Capture the cell that displays the provided text and extract its (x, y) central coordinate. 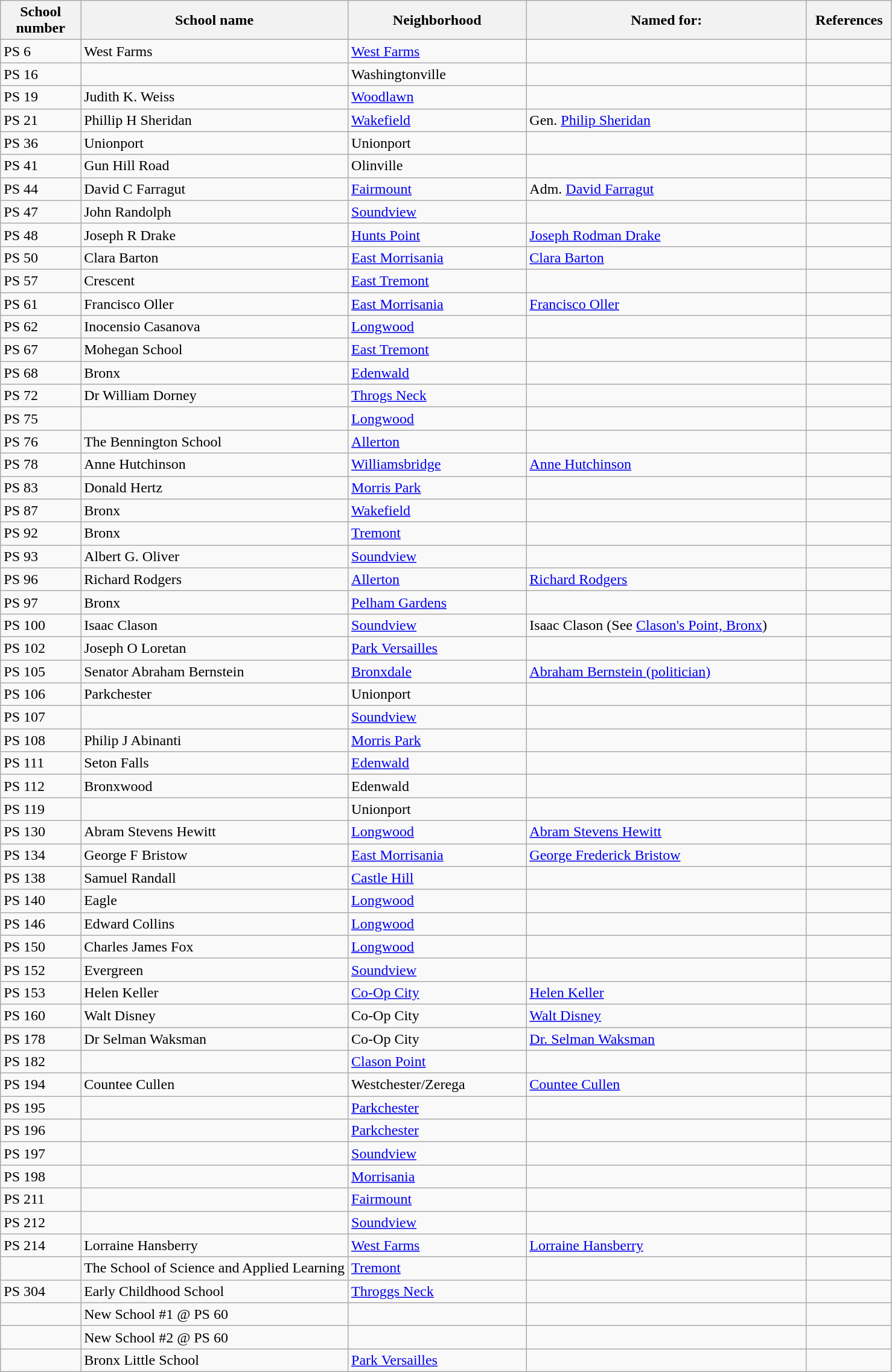
PS 178 (41, 1038)
PS 212 (41, 1222)
Albert G. Oliver (215, 556)
Seton Falls (215, 763)
PS 97 (41, 602)
PS 16 (41, 74)
PS 78 (41, 465)
Bronxdale (437, 672)
Throggs Neck (437, 1291)
PS 150 (41, 947)
PS 119 (41, 809)
PS 196 (41, 1131)
George Frederick Bristow (666, 855)
PS 44 (41, 189)
PS 92 (41, 533)
PS 102 (41, 648)
PS 111 (41, 763)
Judith K. Weiss (215, 97)
New School #2 @ PS 60 (215, 1337)
Olinville (437, 166)
Donald Hertz (215, 488)
PS 67 (41, 350)
Morrisania (437, 1177)
Hunts Point (437, 235)
PS 41 (41, 166)
Named for: (666, 21)
PS 62 (41, 327)
PS 138 (41, 878)
Dr Selman Waksman (215, 1038)
PS 140 (41, 901)
PS 134 (41, 855)
School name (215, 21)
New School #1 @ PS 60 (215, 1314)
PS 106 (41, 694)
Isaac Clason (See Clason's Point, Bronx) (666, 625)
Gun Hill Road (215, 166)
Castle Hill (437, 878)
PS 6 (41, 51)
PS 50 (41, 258)
Bronx Little School (215, 1360)
Senator Abraham Bernstein (215, 672)
PS 304 (41, 1291)
Early Childhood School (215, 1291)
Joseph Rodman Drake (666, 235)
Inocensio Casanova (215, 327)
Williamsbridge (437, 465)
Gen. Philip Sheridan (666, 120)
PS 75 (41, 419)
PS 195 (41, 1108)
PS 146 (41, 924)
PS 83 (41, 488)
Woodlawn (437, 97)
PS 182 (41, 1062)
PS 214 (41, 1245)
PS 96 (41, 579)
George F Bristow (215, 855)
Mohegan School (215, 350)
David C Farragut (215, 189)
Neighborhood (437, 21)
PS 87 (41, 510)
PS 152 (41, 970)
PS 19 (41, 97)
PS 108 (41, 740)
PS 153 (41, 992)
Throgs Neck (437, 396)
Evergreen (215, 970)
Westchester/Zerega (437, 1085)
PS 21 (41, 120)
The Bennington School (215, 442)
PS 68 (41, 373)
PS 105 (41, 672)
PS 36 (41, 143)
Joseph R Drake (215, 235)
Schoolnumber (41, 21)
PS 112 (41, 786)
PS 93 (41, 556)
Samuel Randall (215, 878)
PS 100 (41, 625)
PS 211 (41, 1199)
Crescent (215, 281)
References (849, 21)
Washingtonville (437, 74)
Phillip H Sheridan (215, 120)
PS 197 (41, 1154)
Abraham Bernstein (politician) (666, 672)
PS 198 (41, 1177)
PS 57 (41, 281)
PS 61 (41, 303)
Charles James Fox (215, 947)
Edward Collins (215, 924)
PS 107 (41, 717)
PS 76 (41, 442)
PS 47 (41, 212)
Isaac Clason (215, 625)
Philip J Abinanti (215, 740)
PS 194 (41, 1085)
Bronxwood (215, 786)
PS 160 (41, 1015)
Dr William Dorney (215, 396)
Pelham Gardens (437, 602)
Dr. Selman Waksman (666, 1038)
Adm. David Farragut (666, 189)
Joseph O Loretan (215, 648)
PS 72 (41, 396)
John Randolph (215, 212)
Eagle (215, 901)
PS 48 (41, 235)
Clason Point (437, 1062)
PS 130 (41, 832)
The School of Science and Applied Learning (215, 1268)
